Determine the (X, Y) coordinate at the center of the cell enclosing the given text.  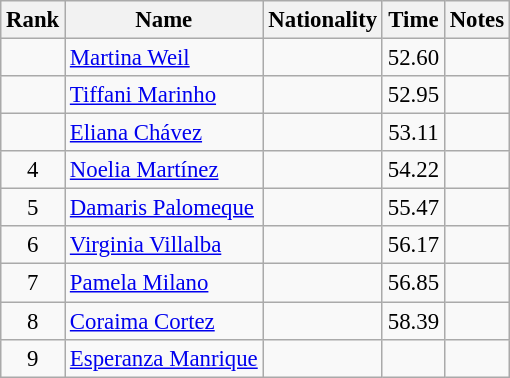
Rank (33, 20)
52.95 (413, 95)
54.22 (413, 170)
Pamela Milano (164, 283)
56.85 (413, 283)
8 (33, 321)
7 (33, 283)
Coraima Cortez (164, 321)
55.47 (413, 208)
53.11 (413, 133)
5 (33, 208)
56.17 (413, 245)
Name (164, 20)
Damaris Palomeque (164, 208)
6 (33, 245)
Nationality (322, 20)
9 (33, 358)
Noelia Martínez (164, 170)
Time (413, 20)
Virginia Villalba (164, 245)
Martina Weil (164, 58)
4 (33, 170)
Eliana Chávez (164, 133)
52.60 (413, 58)
Tiffani Marinho (164, 95)
58.39 (413, 321)
Notes (476, 20)
Esperanza Manrique (164, 358)
